Extract the [x, y] coordinate from the center of the cell holding the provided text.  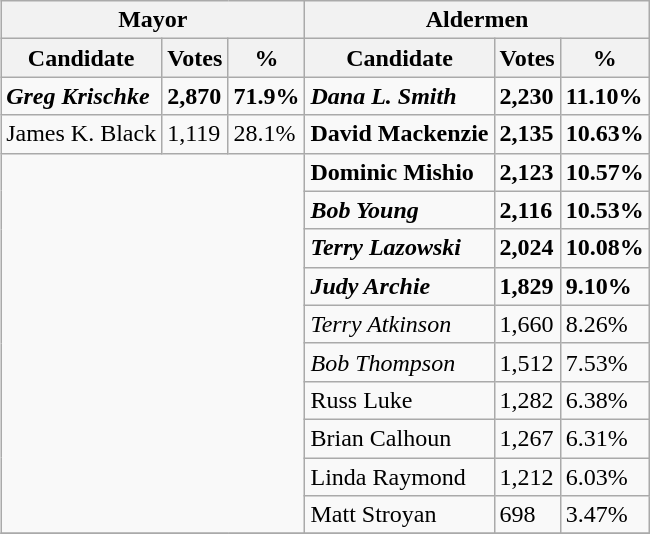
David Mackenzie [400, 134]
698 [527, 515]
2,116 [527, 210]
Dana L. Smith [400, 96]
Dominic Mishio [400, 172]
9.10% [604, 286]
1,119 [195, 134]
Terry Atkinson [400, 324]
2,135 [527, 134]
1,267 [527, 438]
2,123 [527, 172]
Terry Lazowski [400, 248]
71.9% [266, 96]
Brian Calhoun [400, 438]
1,660 [527, 324]
Greg Krischke [82, 96]
Bob Young [400, 210]
Aldermen [477, 20]
1,212 [527, 477]
James K. Black [82, 134]
Mayor [153, 20]
2,024 [527, 248]
10.53% [604, 210]
11.10% [604, 96]
10.08% [604, 248]
6.38% [604, 400]
7.53% [604, 362]
2,870 [195, 96]
1,829 [527, 286]
2,230 [527, 96]
Bob Thompson [400, 362]
Judy Archie [400, 286]
1,512 [527, 362]
28.1% [266, 134]
6.03% [604, 477]
1,282 [527, 400]
Russ Luke [400, 400]
Matt Stroyan [400, 515]
10.57% [604, 172]
10.63% [604, 134]
6.31% [604, 438]
3.47% [604, 515]
8.26% [604, 324]
Linda Raymond [400, 477]
